Return the (X, Y) coordinate for the center point of the cell that contains the specified text.  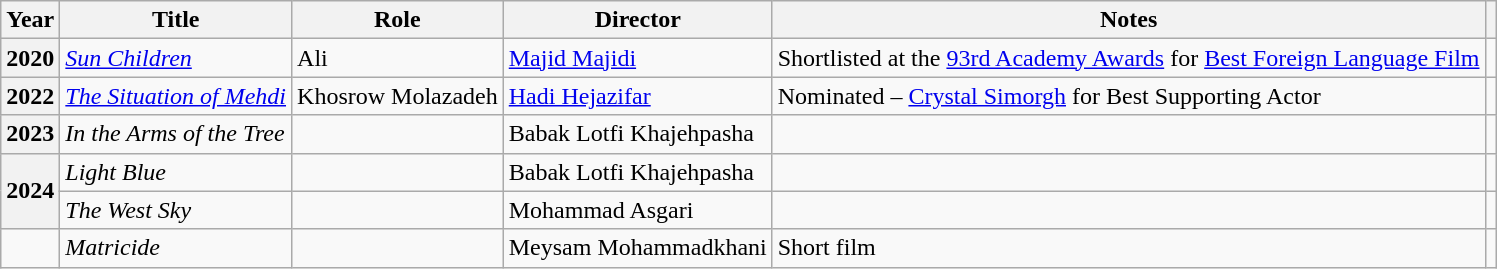
Ali (398, 58)
Sun Children (176, 58)
Nominated – Crystal Simorgh for Best Supporting Actor (1128, 96)
Mohammad Asgari (638, 210)
Khosrow Molazadeh (398, 96)
Short film (1128, 248)
Director (638, 20)
Title (176, 20)
2022 (30, 96)
Shortlisted at the 93rd Academy Awards for Best Foreign Language Film (1128, 58)
Majid Majidi (638, 58)
Hadi Hejazifar (638, 96)
2023 (30, 134)
Matricide (176, 248)
Notes (1128, 20)
The Situation of Mehdi (176, 96)
2024 (30, 191)
Meysam Mohammadkhani (638, 248)
In the Arms of the Tree (176, 134)
The West Sky (176, 210)
2020 (30, 58)
Year (30, 20)
Role (398, 20)
Light Blue (176, 172)
